Provide the (X, Y) coordinate of the cell's center where the given text is located.  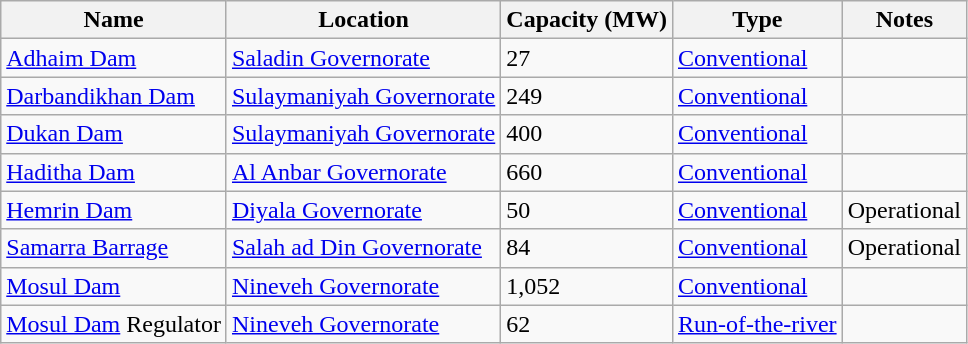
Haditha Dam (114, 172)
Dukan Dam (114, 134)
Run-of-the-river (757, 324)
62 (587, 324)
84 (587, 248)
660 (587, 172)
Hemrin Dam (114, 210)
Capacity (MW) (587, 20)
Darbandikhan Dam (114, 96)
Location (363, 20)
249 (587, 96)
Saladin Governorate (363, 58)
Adhaim Dam (114, 58)
Samarra Barrage (114, 248)
Salah ad Din Governorate (363, 248)
Diyala Governorate (363, 210)
Mosul Dam Regulator (114, 324)
1,052 (587, 286)
Type (757, 20)
27 (587, 58)
50 (587, 210)
Notes (904, 20)
Name (114, 20)
Al Anbar Governorate (363, 172)
Mosul Dam (114, 286)
400 (587, 134)
